Capture the cell that displays the provided text and extract its [X, Y] central coordinate. 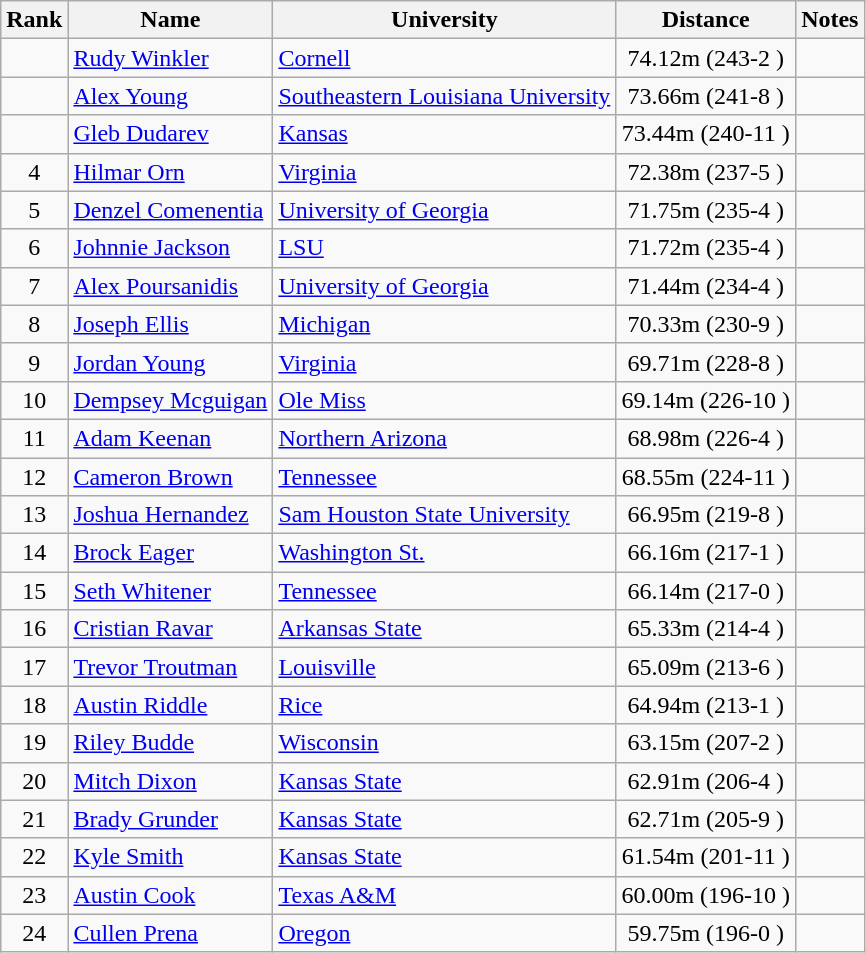
Name [170, 20]
Alex Poursanidis [170, 286]
Washington St. [444, 553]
Notes [830, 20]
Wisconsin [444, 743]
60.00m (196-10 ) [706, 895]
Brady Grunder [170, 819]
63.15m (207-2 ) [706, 743]
71.72m (235-4 ) [706, 248]
14 [34, 553]
University [444, 20]
66.95m (219-8 ) [706, 515]
7 [34, 286]
4 [34, 172]
22 [34, 857]
59.75m (196-0 ) [706, 933]
Arkansas State [444, 629]
Dempsey Mcguigan [170, 400]
10 [34, 400]
Jordan Young [170, 362]
Northern Arizona [444, 438]
9 [34, 362]
Rank [34, 20]
20 [34, 781]
Rudy Winkler [170, 58]
Ole Miss [444, 400]
12 [34, 477]
Johnnie Jackson [170, 248]
Denzel Comenentia [170, 210]
15 [34, 591]
Gleb Dudarev [170, 134]
Austin Riddle [170, 705]
8 [34, 324]
LSU [444, 248]
74.12m (243-2 ) [706, 58]
Rice [444, 705]
18 [34, 705]
Southeastern Louisiana University [444, 96]
Cristian Ravar [170, 629]
68.55m (224-11 ) [706, 477]
Austin Cook [170, 895]
Alex Young [170, 96]
Mitch Dixon [170, 781]
5 [34, 210]
71.75m (235-4 ) [706, 210]
66.14m (217-0 ) [706, 591]
68.98m (226-4 ) [706, 438]
19 [34, 743]
24 [34, 933]
Joshua Hernandez [170, 515]
62.71m (205-9 ) [706, 819]
69.14m (226-10 ) [706, 400]
Hilmar Orn [170, 172]
66.16m (217-1 ) [706, 553]
62.91m (206-4 ) [706, 781]
70.33m (230-9 ) [706, 324]
Cullen Prena [170, 933]
71.44m (234-4 ) [706, 286]
Joseph Ellis [170, 324]
16 [34, 629]
13 [34, 515]
23 [34, 895]
Cornell [444, 58]
69.71m (228-8 ) [706, 362]
Distance [706, 20]
6 [34, 248]
Kyle Smith [170, 857]
72.38m (237-5 ) [706, 172]
65.33m (214-4 ) [706, 629]
11 [34, 438]
64.94m (213-1 ) [706, 705]
17 [34, 667]
Michigan [444, 324]
Seth Whitener [170, 591]
Cameron Brown [170, 477]
21 [34, 819]
Trevor Troutman [170, 667]
Sam Houston State University [444, 515]
61.54m (201-11 ) [706, 857]
Brock Eager [170, 553]
73.44m (240-11 ) [706, 134]
Oregon [444, 933]
Adam Keenan [170, 438]
Texas A&M [444, 895]
Louisville [444, 667]
73.66m (241-8 ) [706, 96]
Kansas [444, 134]
65.09m (213-6 ) [706, 667]
Riley Budde [170, 743]
